Determine the [X, Y] coordinate at the center of the cell enclosing the given text.  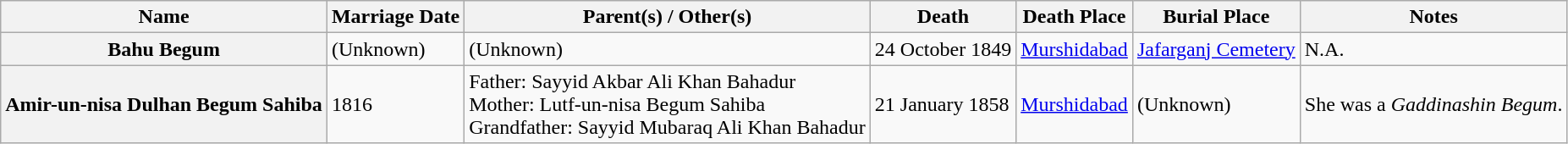
Notes [1433, 17]
She was a Gaddinashin Begum. [1433, 104]
Marriage Date [395, 17]
Father: Sayyid Akbar Ali Khan BahadurMother: Lutf-un-nisa Begum SahibaGrandfather: Sayyid Mubaraq Ali Khan Bahadur [668, 104]
1816 [395, 104]
Amir-un-nisa Dulhan Begum Sahiba [164, 104]
21 January 1858 [943, 104]
Death Place [1075, 17]
Burial Place [1216, 17]
24 October 1849 [943, 49]
Parent(s) / Other(s) [668, 17]
Death [943, 17]
Name [164, 17]
Bahu Begum [164, 49]
N.A. [1433, 49]
Jafarganj Cemetery [1216, 49]
